Determine the [x, y] coordinate at the center of the cell enclosing the given text.  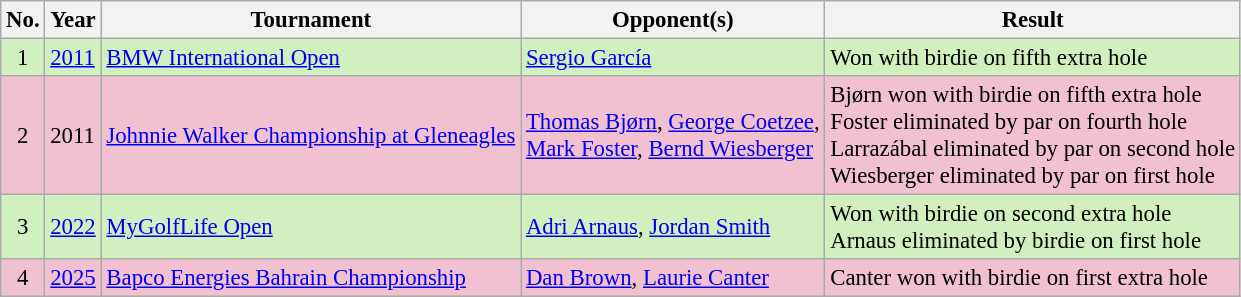
Bapco Energies Bahrain Championship [311, 278]
Won with birdie on second extra holeArnaus eliminated by birdie on first hole [1032, 228]
Dan Brown, Laurie Canter [673, 278]
BMW International Open [311, 58]
No. [23, 20]
2025 [73, 278]
2022 [73, 228]
MyGolfLife Open [311, 228]
3 [23, 228]
Canter won with birdie on first extra hole [1032, 278]
4 [23, 278]
Johnnie Walker Championship at Gleneagles [311, 136]
1 [23, 58]
Sergio García [673, 58]
Won with birdie on fifth extra hole [1032, 58]
Tournament [311, 20]
Year [73, 20]
Adri Arnaus, Jordan Smith [673, 228]
2 [23, 136]
Opponent(s) [673, 20]
Thomas Bjørn, George Coetzee, Mark Foster, Bernd Wiesberger [673, 136]
Result [1032, 20]
